Pinpoint the cell where the given text exists, returning its (X, Y) midpoint coordinate. 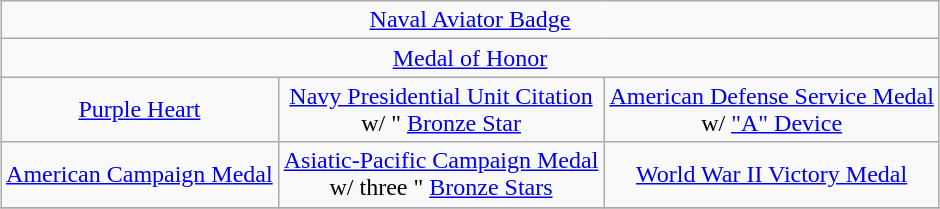
American Defense Service Medalw/ "A" Device (772, 110)
Naval Aviator Badge (470, 20)
American Campaign Medal (140, 174)
World War II Victory Medal (772, 174)
Navy Presidential Unit Citationw/ " Bronze Star (441, 110)
Purple Heart (140, 110)
Medal of Honor (470, 58)
Asiatic-Pacific Campaign Medalw/ three " Bronze Stars (441, 174)
